Extract the [x, y] coordinate from the center of the cell holding the provided text.  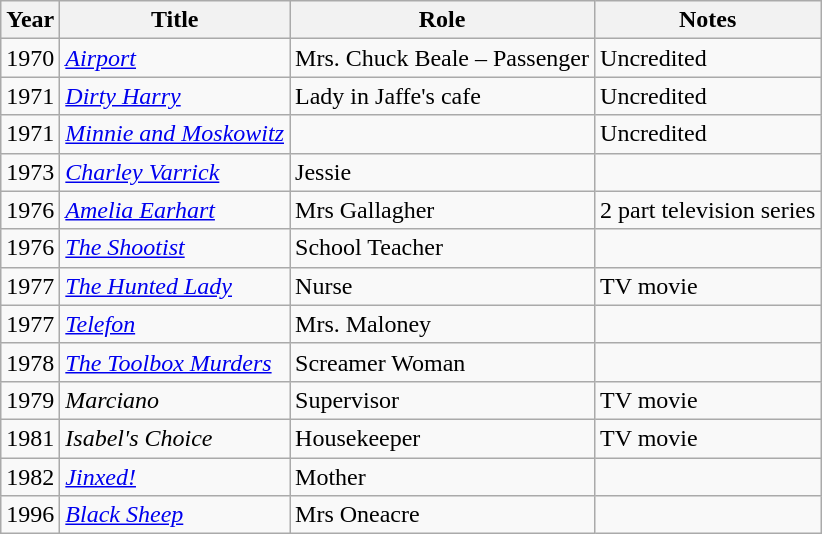
1970 [30, 58]
Role [442, 20]
Mrs. Chuck Beale – Passenger [442, 58]
1978 [30, 362]
Airport [175, 58]
2 part television series [708, 210]
Year [30, 20]
Lady in Jaffe's cafe [442, 96]
The Toolbox Murders [175, 362]
Black Sheep [175, 515]
Mrs Oneacre [442, 515]
1996 [30, 515]
1979 [30, 400]
Isabel's Choice [175, 438]
Screamer Woman [442, 362]
Marciano [175, 400]
Charley Varrick [175, 172]
1982 [30, 477]
Mother [442, 477]
Nurse [442, 286]
Minnie and Moskowitz [175, 134]
Mrs Gallagher [442, 210]
The Shootist [175, 248]
Supervisor [442, 400]
Title [175, 20]
Notes [708, 20]
Jessie [442, 172]
The Hunted Lady [175, 286]
1973 [30, 172]
Amelia Earhart [175, 210]
Jinxed! [175, 477]
Mrs. Maloney [442, 324]
Housekeeper [442, 438]
Dirty Harry [175, 96]
1981 [30, 438]
School Teacher [442, 248]
Telefon [175, 324]
